Capture the cell that displays the provided text and extract its (x, y) central coordinate. 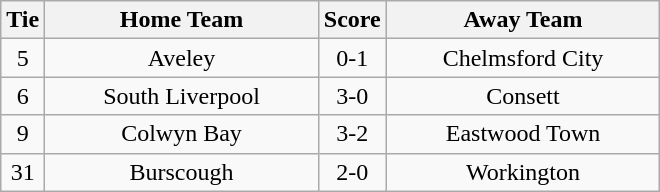
6 (23, 96)
9 (23, 134)
Chelmsford City (523, 58)
0-1 (352, 58)
3-0 (352, 96)
2-0 (352, 172)
Burscough (182, 172)
Colwyn Bay (182, 134)
Home Team (182, 20)
3-2 (352, 134)
South Liverpool (182, 96)
Workington (523, 172)
Score (352, 20)
Aveley (182, 58)
Away Team (523, 20)
31 (23, 172)
5 (23, 58)
Tie (23, 20)
Consett (523, 96)
Eastwood Town (523, 134)
